Detect which cell encompasses the target text, then output its [X, Y] center coordinate. 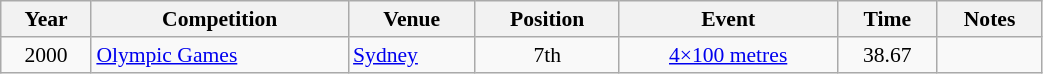
Olympic Games [220, 55]
7th [547, 55]
4×100 metres [728, 55]
2000 [46, 55]
Notes [990, 19]
Sydney [412, 55]
Position [547, 19]
Venue [412, 19]
38.67 [887, 55]
Competition [220, 19]
Year [46, 19]
Time [887, 19]
Event [728, 19]
